Detect which cell encompasses the target text, then output its [x, y] center coordinate. 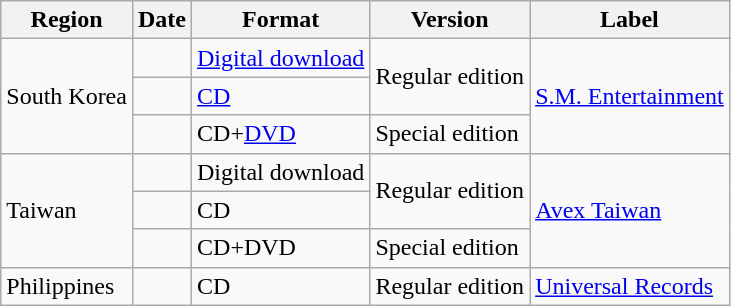
S.M. Entertainment [630, 96]
Taiwan [67, 210]
Region [67, 20]
Philippines [67, 286]
Version [450, 20]
Universal Records [630, 286]
South Korea [67, 96]
Format [281, 20]
Avex Taiwan [630, 210]
Label [630, 20]
Date [162, 20]
